Capture the cell that displays the provided text and extract its (x, y) central coordinate. 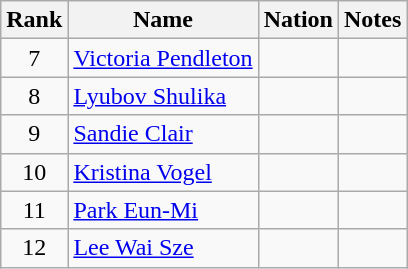
Nation (298, 20)
Victoria Pendleton (163, 58)
Name (163, 20)
Notes (373, 20)
8 (34, 96)
7 (34, 58)
11 (34, 210)
12 (34, 248)
9 (34, 134)
Rank (34, 20)
Lyubov Shulika (163, 96)
Lee Wai Sze (163, 248)
10 (34, 172)
Sandie Clair (163, 134)
Park Eun-Mi (163, 210)
Kristina Vogel (163, 172)
